Capture the cell that displays the provided text and extract its (x, y) central coordinate. 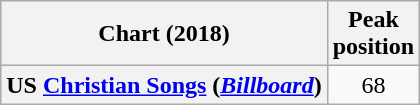
Chart (2018) (164, 34)
68 (373, 85)
US Christian Songs (Billboard) (164, 85)
Peakposition (373, 34)
